Search for the cell housing the specified text and yield its (X, Y) center coordinate. 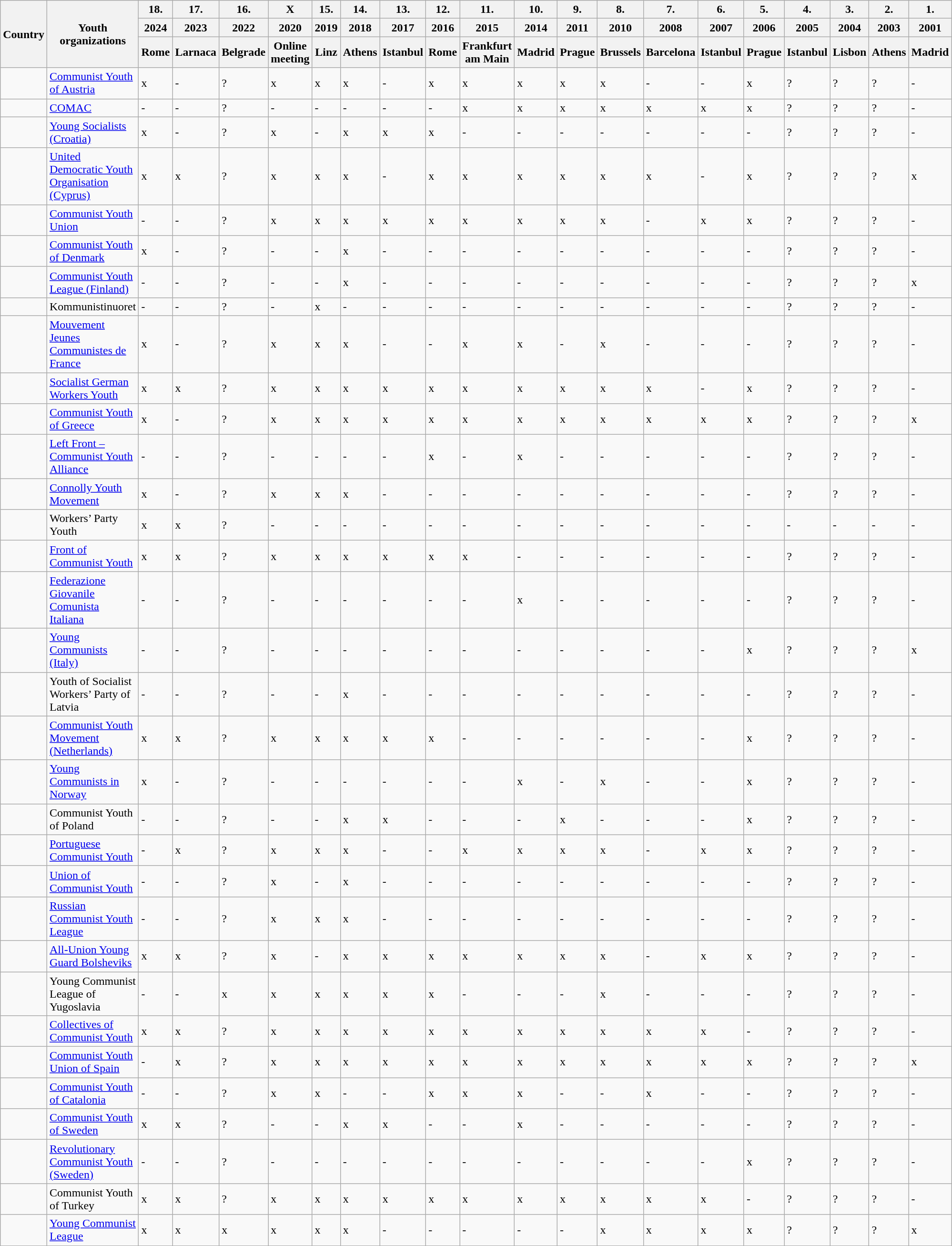
2006 (764, 28)
5. (764, 10)
2003 (889, 28)
Kommunistinuoret (92, 306)
Communist Youth Movement (Netherlands) (92, 738)
Barcelona (671, 52)
United Democratic Youth Organisation (Cyprus) (92, 176)
Portuguese Communist Youth (92, 850)
X (290, 10)
Russian Communist Youth League (92, 919)
11. (487, 10)
Linz (326, 52)
Front of Communist Youth (92, 556)
Young Socialists (Croatia) (92, 133)
1. (930, 10)
Left Front – Communist Youth Alliance (92, 457)
2022 (244, 28)
2. (889, 10)
2023 (196, 28)
2019 (326, 28)
Communist Youth of Greece (92, 419)
Communist Youth of Poland (92, 819)
2014 (536, 28)
Young Communist League of Yugoslavia (92, 993)
3. (850, 10)
Country (24, 34)
14. (360, 10)
Workers’ Party Youth (92, 525)
All-Union Young Guard Bolsheviks (92, 956)
Belgrade (244, 52)
2016 (443, 28)
Union of Communist Youth (92, 881)
2007 (721, 28)
Socialist German Workers Youth (92, 388)
16. (244, 10)
Collectives of Communist Youth (92, 1032)
2015 (487, 28)
2011 (577, 28)
Communist Youth of Catalonia (92, 1093)
Online meeting (290, 52)
Brussels (620, 52)
Larnaca (196, 52)
2024 (155, 28)
Young Communists (Italy) (92, 650)
Young Communist League (92, 1230)
2020 (290, 28)
12. (443, 10)
2008 (671, 28)
Revolutionary Communist Youth (Sweden) (92, 1162)
Communist Youth of Sweden (92, 1124)
4. (807, 10)
Youth organizations (92, 34)
Frankfurt am Main (487, 52)
2017 (403, 28)
15. (326, 10)
2001 (930, 28)
Communist Youth Union of Spain (92, 1062)
Communist Youth of Turkey (92, 1199)
7. (671, 10)
2018 (360, 28)
Federazione Giovanile Comunista Italiana (92, 600)
10. (536, 10)
2004 (850, 28)
13. (403, 10)
Communist Youth of Denmark (92, 251)
Youth of Socialist Workers’ Party of Latvia (92, 694)
Connolly Youth Movement (92, 494)
Communist Youth League (Finland) (92, 282)
Communist Youth of Austria (92, 83)
17. (196, 10)
18. (155, 10)
6. (721, 10)
Communist Youth Union (92, 220)
2005 (807, 28)
8. (620, 10)
Mouvement Jeunes Communistes de France (92, 344)
Lisbon (850, 52)
Young Communists in Norway (92, 782)
2010 (620, 28)
COMAC (92, 108)
9. (577, 10)
